Find where the given text appears and provide that cell's center as [x, y] coordinate. 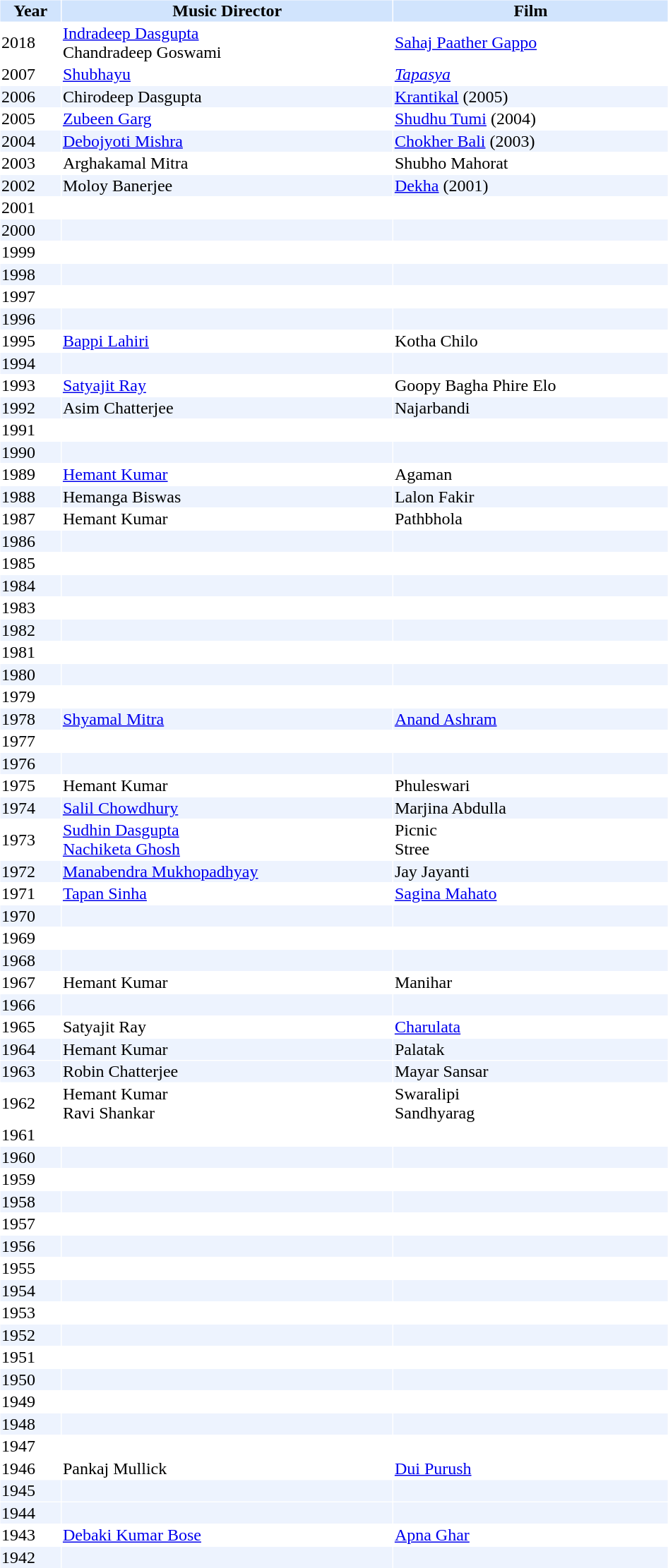
1970 [30, 916]
1987 [30, 519]
Shudhu Tumi (2004) [530, 119]
1979 [30, 696]
2002 [30, 186]
1991 [30, 430]
Charulata [530, 1027]
Agaman [530, 475]
Pankaj Mullick [227, 1469]
1949 [30, 1402]
1980 [30, 675]
1965 [30, 1027]
Shubhayu [227, 74]
Kotha Chilo [530, 341]
Shyamal Mitra [227, 719]
Salil Chowdhury [227, 808]
1982 [30, 630]
Anand Ashram [530, 719]
Jay Jayanti [530, 872]
1989 [30, 475]
1966 [30, 1005]
1981 [30, 653]
1995 [30, 341]
1946 [30, 1469]
Dui Purush [530, 1469]
2005 [30, 119]
1967 [30, 983]
Sagina Mahato [530, 894]
1997 [30, 297]
Apna Ghar [530, 1535]
1953 [30, 1313]
1985 [30, 564]
2004 [30, 141]
Zubeen Garg [227, 119]
Hemanga Biswas [227, 497]
2001 [30, 208]
1962 [30, 1104]
1950 [30, 1380]
1964 [30, 1049]
Arghakamal Mitra [227, 163]
Moloy Banerjee [227, 186]
Sudhin Dasgupta Nachiketa Ghosh [227, 840]
1977 [30, 742]
2018 [30, 42]
1961 [30, 1135]
1975 [30, 785]
1968 [30, 960]
Robin Chatterjee [227, 1072]
1960 [30, 1157]
Year [30, 11]
Shubho Mahorat [530, 163]
1986 [30, 541]
Sahaj Paather Gappo [530, 42]
1958 [30, 1202]
1994 [30, 363]
2003 [30, 163]
Film [530, 11]
Palatak [530, 1049]
Swaralipi Sandhyarag [530, 1104]
Krantikal (2005) [530, 97]
Hemant Kumar Ravi Shankar [227, 1104]
Tapan Sinha [227, 894]
1976 [30, 764]
1999 [30, 252]
1942 [30, 1557]
1945 [30, 1491]
1947 [30, 1446]
1993 [30, 386]
Debojyoti Mishra [227, 141]
1984 [30, 586]
1955 [30, 1268]
Manabendra Mukhopadhyay [227, 872]
1973 [30, 840]
Chokher Bali (2003) [530, 141]
1998 [30, 275]
1971 [30, 894]
Dekha (2001) [530, 186]
Music Director [227, 11]
Pathbhola [530, 519]
2007 [30, 74]
1944 [30, 1513]
1978 [30, 719]
Marjina Abdulla [530, 808]
2000 [30, 230]
Asim Chatterjee [227, 408]
1988 [30, 497]
1951 [30, 1357]
1948 [30, 1424]
Goopy Bagha Phire Elo [530, 386]
Lalon Fakir [530, 497]
1972 [30, 872]
Debaki Kumar Bose [227, 1535]
Tapasya [530, 74]
1957 [30, 1224]
2006 [30, 97]
1969 [30, 938]
Picnic Stree [530, 840]
Chirodeep Dasgupta [227, 97]
1943 [30, 1535]
1952 [30, 1335]
1959 [30, 1179]
1963 [30, 1072]
Indradeep Dasgupta Chandradeep Goswami [227, 42]
Manihar [530, 983]
1990 [30, 452]
Najarbandi [530, 408]
1954 [30, 1291]
Bappi Lahiri [227, 341]
Phuleswari [530, 785]
1996 [30, 319]
1956 [30, 1246]
1992 [30, 408]
1974 [30, 808]
1983 [30, 608]
Mayar Sansar [530, 1072]
